Search for the cell housing the specified text and yield its [X, Y] center coordinate. 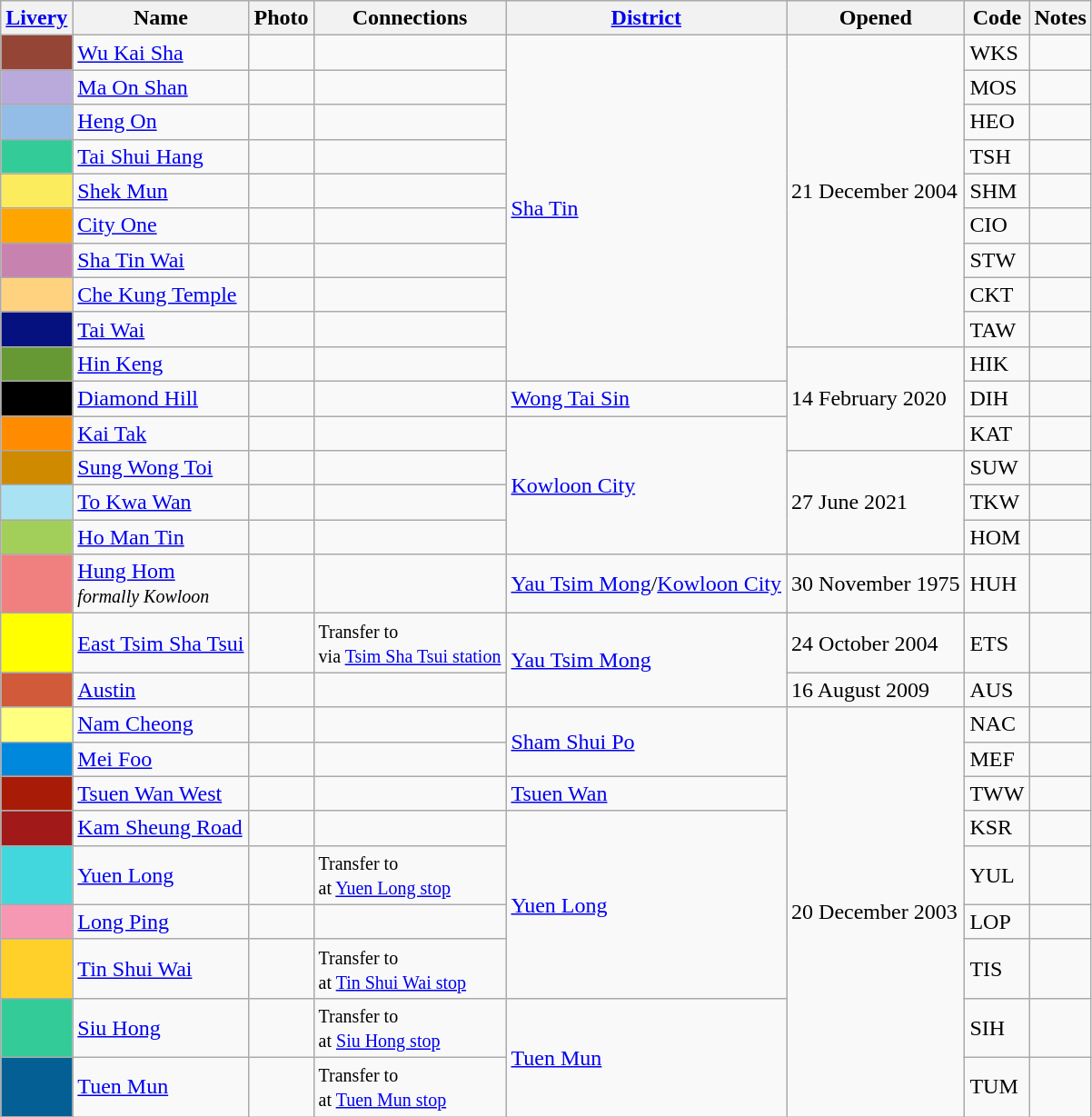
Tin Shui Wai [161, 969]
Hung Homformally Kowloon [161, 583]
27 June 2021 [876, 503]
Nam Cheong [161, 724]
HEO [998, 122]
Kai Tak [161, 434]
Kowloon City [647, 485]
Ma On Shan [161, 87]
SUW [998, 468]
Heng On [161, 122]
TAW [998, 329]
16 August 2009 [876, 690]
HIK [998, 364]
Wu Kai Sha [161, 53]
LOP [998, 922]
Name [161, 18]
HUH [998, 583]
TIS [998, 969]
MOS [998, 87]
21 December 2004 [876, 191]
WKS [998, 53]
Wong Tai Sin [647, 398]
AUS [998, 690]
HOM [998, 537]
Tai Shui Hang [161, 156]
Connections [410, 18]
Transfer to at Tuen Mun stop [410, 1087]
District [647, 18]
24 October 2004 [876, 643]
Shek Mun [161, 191]
Livery [36, 18]
CKT [998, 294]
City One [161, 225]
20 December 2003 [876, 913]
KAT [998, 434]
Sha Tin Wai [161, 260]
Kam Sheung Road [161, 828]
TSH [998, 156]
Opened [876, 18]
TKW [998, 503]
Transfer to at Yuen Long stop [410, 874]
Sung Wong Toi [161, 468]
SHM [998, 191]
Tai Wai [161, 329]
YUL [998, 874]
Ho Man Tin [161, 537]
Mei Foo [161, 759]
30 November 1975 [876, 583]
KSR [998, 828]
Transfer to at Tin Shui Wai stop [410, 969]
Notes [1060, 18]
14 February 2020 [876, 398]
Tsuen Wan West [161, 793]
TWW [998, 793]
Yau Tsim Mong [647, 660]
To Kwa Wan [161, 503]
Sham Shui Po [647, 742]
Austin [161, 690]
Siu Hong [161, 1027]
Transfer to at Siu Hong stop [410, 1027]
Code [998, 18]
DIH [998, 398]
Tsuen Wan [647, 793]
Yau Tsim Mong/Kowloon City [647, 583]
STW [998, 260]
Sha Tin [647, 209]
Photo [282, 18]
Hin Keng [161, 364]
CIO [998, 225]
Che Kung Temple [161, 294]
SIH [998, 1027]
Long Ping [161, 922]
MEF [998, 759]
ETS [998, 643]
Transfer to via Tsim Sha Tsui station [410, 643]
NAC [998, 724]
Diamond Hill [161, 398]
East Tsim Sha Tsui [161, 643]
TUM [998, 1087]
